Output the [x, y] coordinate of the center of the cell containing the given text.  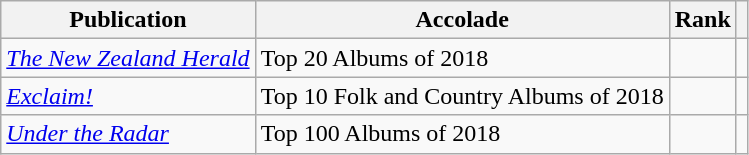
Accolade [462, 20]
The New Zealand Herald [128, 58]
Top 100 Albums of 2018 [462, 134]
Publication [128, 20]
Exclaim! [128, 96]
Top 20 Albums of 2018 [462, 58]
Under the Radar [128, 134]
Top 10 Folk and Country Albums of 2018 [462, 96]
Rank [702, 20]
